For the text-containing cell, return its midpoint in (x, y) coordinate format. 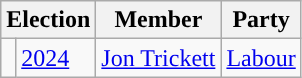
Jon Trickett (158, 58)
Election (48, 20)
Labour (261, 58)
2024 (56, 58)
Party (261, 20)
Member (158, 20)
